Output the [X, Y] coordinate of the center of the cell containing the given text.  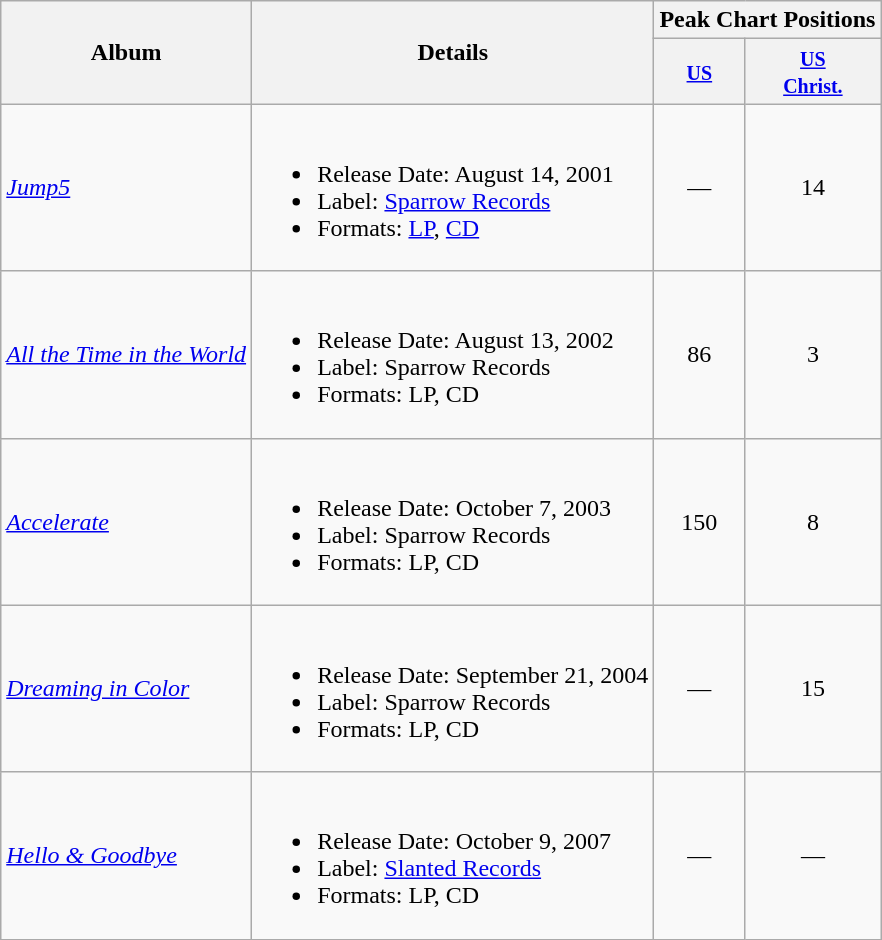
86 [700, 354]
Release Date: October 9, 2007Label: Slanted RecordsFormats: LP, CD [453, 856]
US [700, 72]
Jump5 [126, 188]
Details [453, 52]
8 [813, 522]
Release Date: August 13, 2002Label: Sparrow RecordsFormats: LP, CD [453, 354]
Peak Chart Positions [768, 20]
15 [813, 688]
Hello & Goodbye [126, 856]
Dreaming in Color [126, 688]
USChrist. [813, 72]
3 [813, 354]
All the Time in the World [126, 354]
Release Date: October 7, 2003Label: Sparrow RecordsFormats: LP, CD [453, 522]
150 [700, 522]
Accelerate [126, 522]
14 [813, 188]
Release Date: August 14, 2001Label: Sparrow RecordsFormats: LP, CD [453, 188]
Album [126, 52]
Release Date: September 21, 2004Label: Sparrow RecordsFormats: LP, CD [453, 688]
